Pinpoint the cell where the given text exists, returning its [x, y] midpoint coordinate. 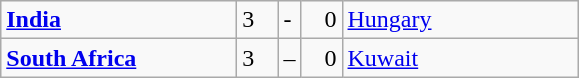
South Africa [119, 58]
India [119, 20]
- [290, 20]
Kuwait [460, 58]
– [290, 58]
Hungary [460, 20]
